Scan for the cell matching the given text and deliver its [X, Y] coordinate at center. 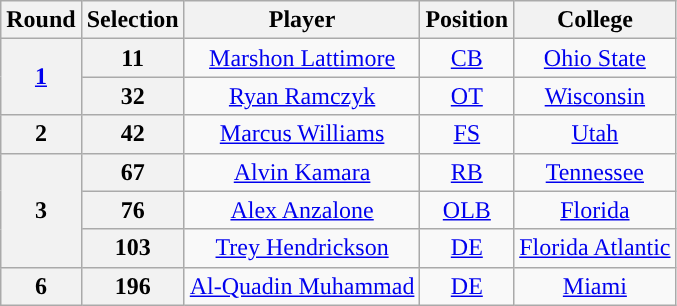
67 [132, 172]
OLB [467, 210]
Player [302, 20]
Trey Hendrickson [302, 248]
Tennessee [595, 172]
103 [132, 248]
OT [467, 96]
College [595, 20]
Selection [132, 20]
Ohio State [595, 58]
Miami [595, 286]
RB [467, 172]
11 [132, 58]
Position [467, 20]
Marshon Lattimore [302, 58]
Utah [595, 134]
Florida [595, 210]
Al-Quadin Muhammad [302, 286]
Florida Atlantic [595, 248]
2 [41, 134]
42 [132, 134]
FS [467, 134]
Marcus Williams [302, 134]
Alvin Kamara [302, 172]
Round [41, 20]
1 [41, 77]
CB [467, 58]
3 [41, 210]
Ryan Ramczyk [302, 96]
6 [41, 286]
Wisconsin [595, 96]
Alex Anzalone [302, 210]
32 [132, 96]
196 [132, 286]
76 [132, 210]
